From the cell containing the given text, extract its center point as [X, Y] coordinate. 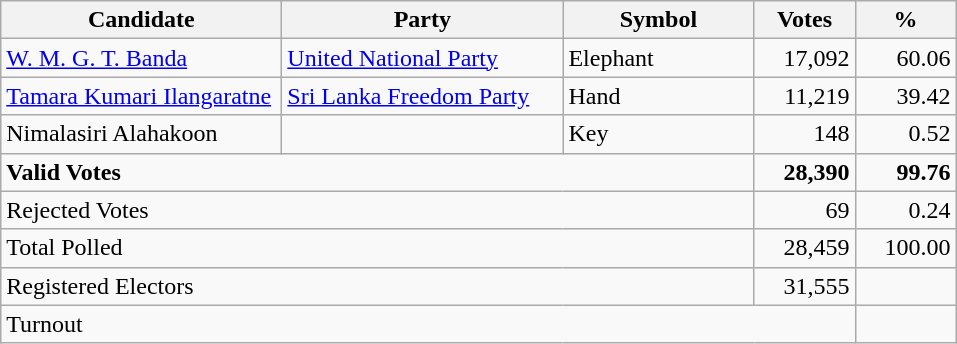
11,219 [804, 96]
39.42 [906, 96]
99.76 [906, 172]
Rejected Votes [378, 210]
Candidate [142, 20]
28,459 [804, 248]
69 [804, 210]
Registered Electors [378, 286]
W. M. G. T. Banda [142, 58]
0.24 [906, 210]
148 [804, 134]
Total Polled [378, 248]
60.06 [906, 58]
Symbol [658, 20]
Valid Votes [378, 172]
Elephant [658, 58]
31,555 [804, 286]
Party [422, 20]
Turnout [428, 324]
Tamara Kumari Ilangaratne [142, 96]
Sri Lanka Freedom Party [422, 96]
United National Party [422, 58]
Votes [804, 20]
28,390 [804, 172]
Nimalasiri Alahakoon [142, 134]
Key [658, 134]
17,092 [804, 58]
0.52 [906, 134]
% [906, 20]
100.00 [906, 248]
Hand [658, 96]
